From the cell containing the given text, extract its center point as (x, y) coordinate. 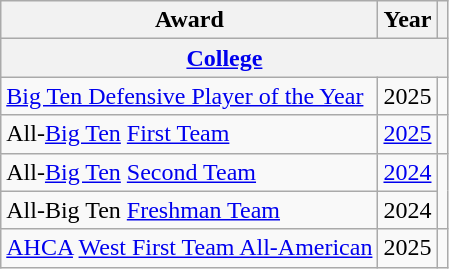
Year (408, 20)
College (224, 58)
All-Big Ten Freshman Team (190, 210)
Award (190, 20)
All-Big Ten First Team (190, 134)
All-Big Ten Second Team (190, 172)
Big Ten Defensive Player of the Year (190, 96)
AHCA West First Team All-American (190, 248)
